Scan for the cell matching the given text and deliver its (x, y) coordinate at center. 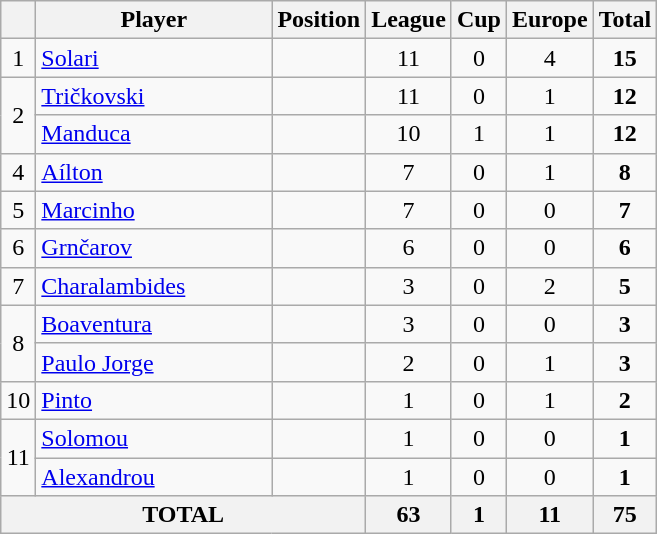
Europe (550, 20)
Grnčarov (154, 248)
Boaventura (154, 324)
Tričkovski (154, 96)
Pinto (154, 400)
Charalambides (154, 286)
Alexandrou (154, 477)
Marcinho (154, 210)
63 (409, 515)
Paulo Jorge (154, 362)
Manduca (154, 134)
TOTAL (184, 515)
75 (625, 515)
Total (625, 20)
15 (625, 58)
Position (319, 20)
Aílton (154, 172)
Player (154, 20)
League (409, 20)
Solari (154, 58)
Solomou (154, 438)
Cup (478, 20)
